Provide the [X, Y] coordinate of the cell's center where the given text is located.  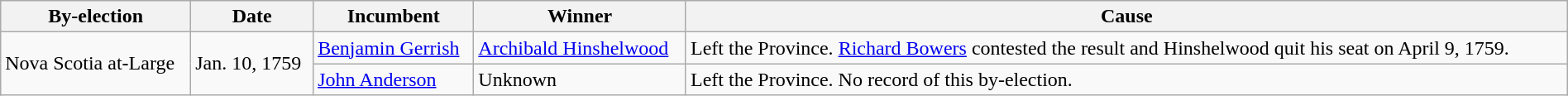
Incumbent [394, 17]
Unknown [581, 79]
Nova Scotia at-Large [96, 64]
Archibald Hinshelwood [581, 48]
Cause [1126, 17]
Jan. 10, 1759 [252, 64]
Left the Province. Richard Bowers contested the result and Hinshelwood quit his seat on April 9, 1759. [1126, 48]
Benjamin Gerrish [394, 48]
Date [252, 17]
John Anderson [394, 79]
Winner [581, 17]
By-election [96, 17]
Left the Province. No record of this by-election. [1126, 79]
